Search for the cell housing the specified text and yield its [X, Y] center coordinate. 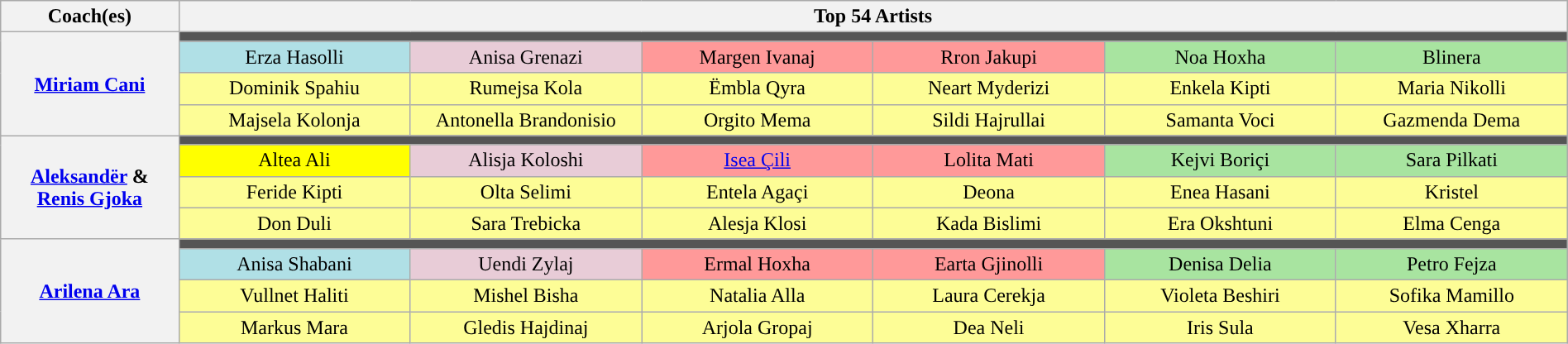
Miriam Cani [89, 84]
Denisa Delia [1220, 264]
Rron Jakupi [989, 57]
Arilena Ara [89, 291]
Margen Ivanaj [758, 57]
Coach(es) [89, 17]
Majsela Kolonja [294, 120]
Sildi Hajrullai [989, 120]
Kejvi Boriçi [1220, 160]
Samanta Voci [1220, 120]
Feride Kipti [294, 192]
Markus Mara [294, 327]
Entela Agaçi [758, 192]
Lolita Mati [989, 160]
Kada Bislimi [989, 223]
Aleksandër & Renis Gjoka [89, 187]
Gledis Hajdinaj [526, 327]
Dominik Spahiu [294, 88]
Sofika Mamillo [1451, 295]
Enkela Kipti [1220, 88]
Violeta Beshiri [1220, 295]
Dea Neli [989, 327]
Arjola Gropaj [758, 327]
Orgito Mema [758, 120]
Don Duli [294, 223]
Natalia Alla [758, 295]
Vesa Xharra [1451, 327]
Rumejsa Kola [526, 88]
Vullnet Haliti [294, 295]
Iris Sula [1220, 327]
Alesja Klosi [758, 223]
Elma Cenga [1451, 223]
Era Okshtuni [1220, 223]
Antonella Brandonisio [526, 120]
Ermal Hoxha [758, 264]
Uendi Zylaj [526, 264]
Noa Hoxha [1220, 57]
Altea Ali [294, 160]
Petro Fejza [1451, 264]
Olta Selimi [526, 192]
Erza Hasolli [294, 57]
Enea Hasani [1220, 192]
Sara Pilkati [1451, 160]
Kristel [1451, 192]
Top 54 Artists [873, 17]
Mishel Bisha [526, 295]
Deona [989, 192]
Blinera [1451, 57]
Gazmenda Dema [1451, 120]
Ëmbla Qyra [758, 88]
Anisa Grenazi [526, 57]
Laura Cerekja [989, 295]
Isea Çili [758, 160]
Maria Nikolli [1451, 88]
Neart Myderizi [989, 88]
Alisja Koloshi [526, 160]
Anisa Shabani [294, 264]
Earta Gjinolli [989, 264]
Sara Trebicka [526, 223]
